From the cell containing the given text, extract its center point as (x, y) coordinate. 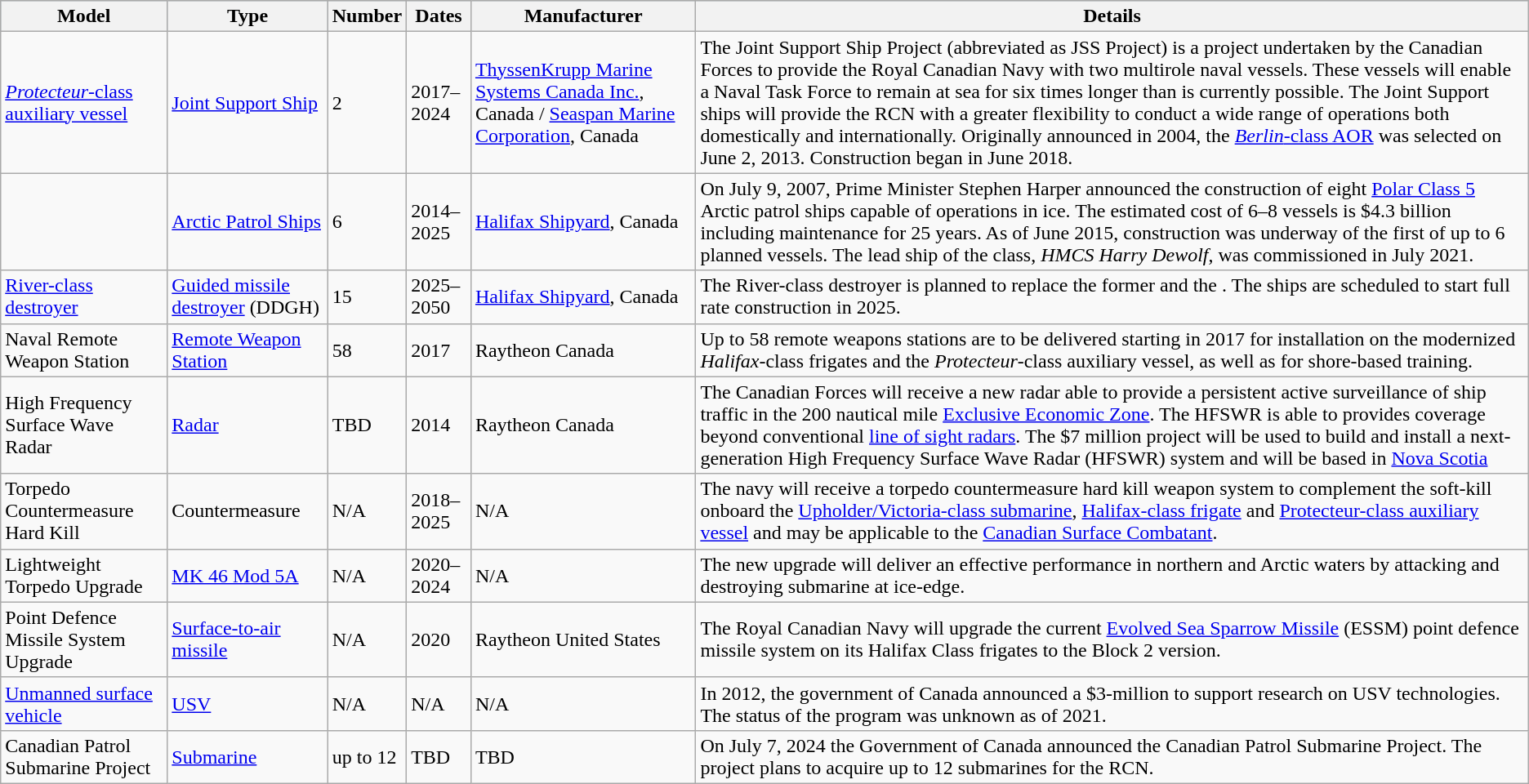
2 (367, 103)
Dates (439, 16)
Joint Support Ship (247, 103)
2020–2024 (439, 575)
Naval Remote Weapon Station (84, 350)
6 (367, 222)
Protecteur-class auxiliary vessel (84, 103)
Remote Weapon Station (247, 350)
Guided missile destroyer (DDGH) (247, 297)
2020 (439, 639)
58 (367, 350)
Unmanned surface vehicle (84, 704)
Torpedo Countermeasure Hard Kill (84, 511)
Arctic Patrol Ships (247, 222)
Radar (247, 425)
MK 46 Mod 5A (247, 575)
up to 12 (367, 756)
Canadian Patrol Submarine Project (84, 756)
Lightweight Torpedo Upgrade (84, 575)
2014 (439, 425)
High Frequency Surface Wave Radar (84, 425)
Submarine (247, 756)
Model (84, 16)
Surface-to-air missile (247, 639)
Countermeasure (247, 511)
2017 (439, 350)
2025–2050 (439, 297)
15 (367, 297)
2017–2024 (439, 103)
2018–2025 (439, 511)
Raytheon United States (583, 639)
River-class destroyer (84, 297)
Details (1112, 16)
ThyssenKrupp Marine Systems Canada Inc., Canada / Seaspan Marine Corporation, Canada (583, 103)
Type (247, 16)
The new upgrade will deliver an effective performance in northern and Arctic waters by attacking and destroying submarine at ice-edge. (1112, 575)
Manufacturer (583, 16)
In 2012, the government of Canada announced a $3-million to support research on USV technologies. The status of the program was unknown as of 2021. (1112, 704)
2014–2025 (439, 222)
Point Defence Missile System Upgrade (84, 639)
USV (247, 704)
The River-class destroyer is planned to replace the former and the . The ships are scheduled to start full rate construction in 2025. (1112, 297)
Number (367, 16)
